For the text-containing cell, return its midpoint in [x, y] coordinate format. 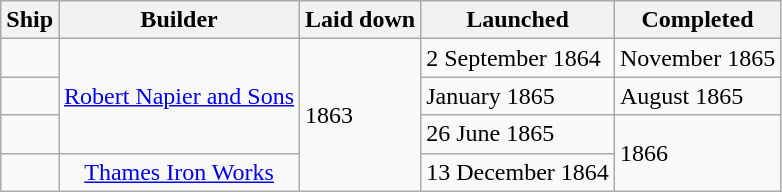
13 December 1864 [518, 172]
Thames Iron Works [180, 172]
Completed [697, 20]
Launched [518, 20]
Robert Napier and Sons [180, 96]
26 June 1865 [518, 134]
August 1865 [697, 96]
1866 [697, 153]
Ship [30, 20]
2 September 1864 [518, 58]
Builder [180, 20]
November 1865 [697, 58]
1863 [360, 115]
January 1865 [518, 96]
Laid down [360, 20]
